Pinpoint the cell where the given text exists, returning its [X, Y] midpoint coordinate. 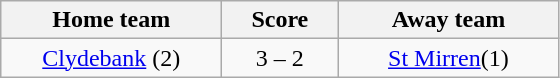
St Mirren(1) [448, 58]
Score [280, 20]
Away team [448, 20]
Clydebank (2) [112, 58]
3 – 2 [280, 58]
Home team [112, 20]
